Determine the [X, Y] coordinate at the center of the cell enclosing the given text.  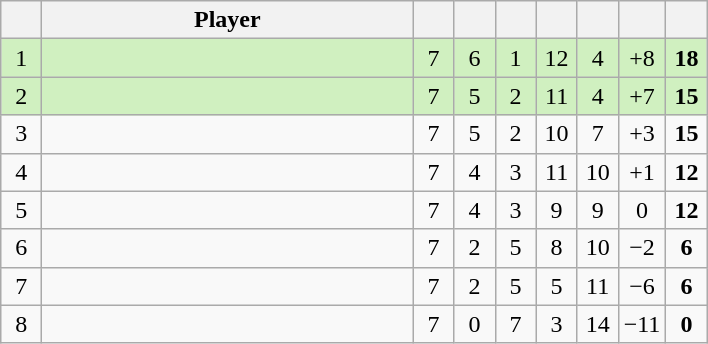
−2 [642, 248]
18 [686, 58]
Player [228, 20]
14 [598, 324]
−11 [642, 324]
+3 [642, 134]
+1 [642, 172]
+7 [642, 96]
−6 [642, 286]
+8 [642, 58]
